For the text-containing cell, return its midpoint in (x, y) coordinate format. 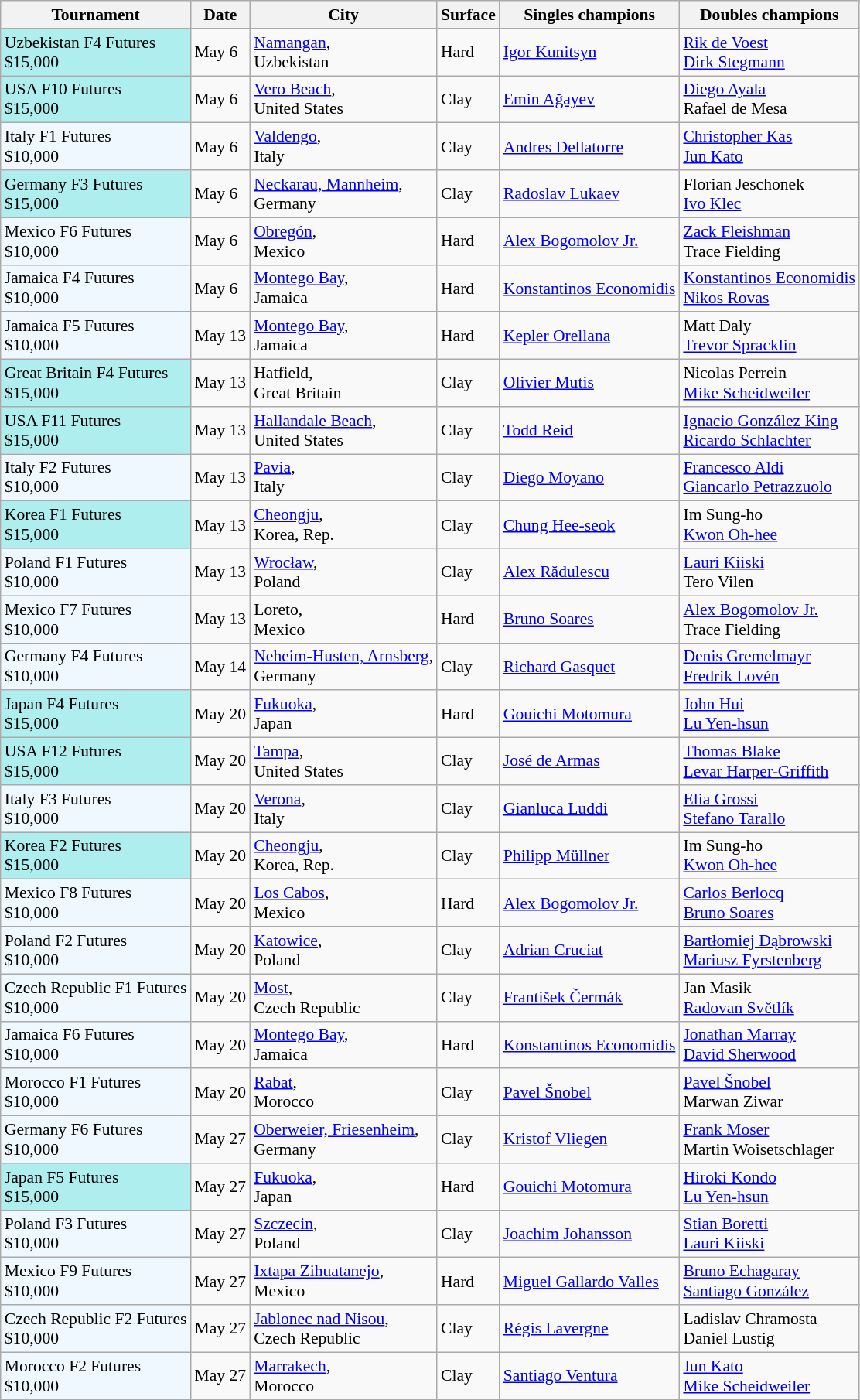
Richard Gasquet (589, 667)
Japan F4 Futures$15,000 (96, 715)
Bruno Echagaray Santiago González (769, 1281)
Poland F1 Futures$10,000 (96, 572)
Jan Masik Radovan Světlík (769, 998)
Los Cabos,Mexico (343, 903)
Ignacio González King Ricardo Schlachter (769, 430)
Korea F1 Futures$15,000 (96, 524)
Szczecin,Poland (343, 1234)
Stian Boretti Lauri Kiiski (769, 1234)
José de Armas (589, 761)
Alex Rădulescu (589, 572)
Diego Moyano (589, 478)
Jamaica F6 Futures$10,000 (96, 1044)
Most,Czech Republic (343, 998)
Hallandale Beach,United States (343, 430)
Christopher Kas Jun Kato (769, 147)
Italy F1 Futures$10,000 (96, 147)
Régis Lavergne (589, 1329)
Lauri Kiiski Tero Vilen (769, 572)
Zack Fleishman Trace Fielding (769, 241)
Elia Grossi Stefano Tarallo (769, 809)
Denis Gremelmayr Fredrik Lovén (769, 667)
Mexico F7 Futures$10,000 (96, 619)
Konstantinos Economidis Nikos Rovas (769, 288)
Pavel Šnobel Marwan Ziwar (769, 1092)
Oberweier, Friesenheim,Germany (343, 1140)
Emin Ağayev (589, 99)
Rabat,Morocco (343, 1092)
Ladislav Chramosta Daniel Lustig (769, 1329)
Korea F2 Futures$15,000 (96, 855)
Jamaica F4 Futures$10,000 (96, 288)
John Hui Lu Yen-hsun (769, 715)
Andres Dellatorre (589, 147)
Mexico F9 Futures$10,000 (96, 1281)
Verona,Italy (343, 809)
Germany F3 Futures$15,000 (96, 193)
Todd Reid (589, 430)
Ixtapa Zihuatanejo,Mexico (343, 1281)
Marrakech,Morocco (343, 1375)
Katowice,Poland (343, 950)
Pavel Šnobel (589, 1092)
Wrocław,Poland (343, 572)
Diego Ayala Rafael de Mesa (769, 99)
Loreto,Mexico (343, 619)
Vero Beach,United States (343, 99)
Francesco Aldi Giancarlo Petrazzuolo (769, 478)
Italy F2 Futures$10,000 (96, 478)
Nicolas Perrein Mike Scheidweiler (769, 384)
Mexico F6 Futures$10,000 (96, 241)
Matt Daly Trevor Spracklin (769, 336)
Surface (469, 15)
May 14 (220, 667)
Jablonec nad Nisou,Czech Republic (343, 1329)
Rik de Voest Dirk Stegmann (769, 53)
Miguel Gallardo Valles (589, 1281)
Tournament (96, 15)
František Čermák (589, 998)
Uzbekistan F4 Futures$15,000 (96, 53)
Carlos Berlocq Bruno Soares (769, 903)
Italy F3 Futures$10,000 (96, 809)
Great Britain F4 Futures$15,000 (96, 384)
Hiroki Kondo Lu Yen-hsun (769, 1187)
Philipp Müllner (589, 855)
Joachim Johansson (589, 1234)
USA F11 Futures$15,000 (96, 430)
Doubles champions (769, 15)
Igor Kunitsyn (589, 53)
Bartłomiej Dąbrowski Mariusz Fyrstenberg (769, 950)
Japan F5 Futures$15,000 (96, 1187)
USA F10 Futures$15,000 (96, 99)
Jun Kato Mike Scheidweiler (769, 1375)
Hatfield,Great Britain (343, 384)
Poland F2 Futures$10,000 (96, 950)
Morocco F2 Futures$10,000 (96, 1375)
Olivier Mutis (589, 384)
Chung Hee-seok (589, 524)
Neheim-Husten, Arnsberg,Germany (343, 667)
USA F12 Futures$15,000 (96, 761)
Poland F3 Futures$10,000 (96, 1234)
Adrian Cruciat (589, 950)
Bruno Soares (589, 619)
Florian Jeschonek Ivo Klec (769, 193)
Neckarau, Mannheim,Germany (343, 193)
Valdengo,Italy (343, 147)
Namangan,Uzbekistan (343, 53)
Radoslav Lukaev (589, 193)
Mexico F8 Futures$10,000 (96, 903)
Thomas Blake Levar Harper-Griffith (769, 761)
Germany F6 Futures$10,000 (96, 1140)
Jamaica F5 Futures$10,000 (96, 336)
Kristof Vliegen (589, 1140)
Czech Republic F1 Futures$10,000 (96, 998)
Pavia,Italy (343, 478)
Morocco F1 Futures$10,000 (96, 1092)
Obregón,Mexico (343, 241)
Alex Bogomolov Jr. Trace Fielding (769, 619)
City (343, 15)
Singles champions (589, 15)
Czech Republic F2 Futures$10,000 (96, 1329)
Gianluca Luddi (589, 809)
Santiago Ventura (589, 1375)
Date (220, 15)
Germany F4 Futures$10,000 (96, 667)
Kepler Orellana (589, 336)
Jonathan Marray David Sherwood (769, 1044)
Frank Moser Martin Woisetschlager (769, 1140)
Tampa,United States (343, 761)
